Scan for the cell matching the given text and deliver its [X, Y] coordinate at center. 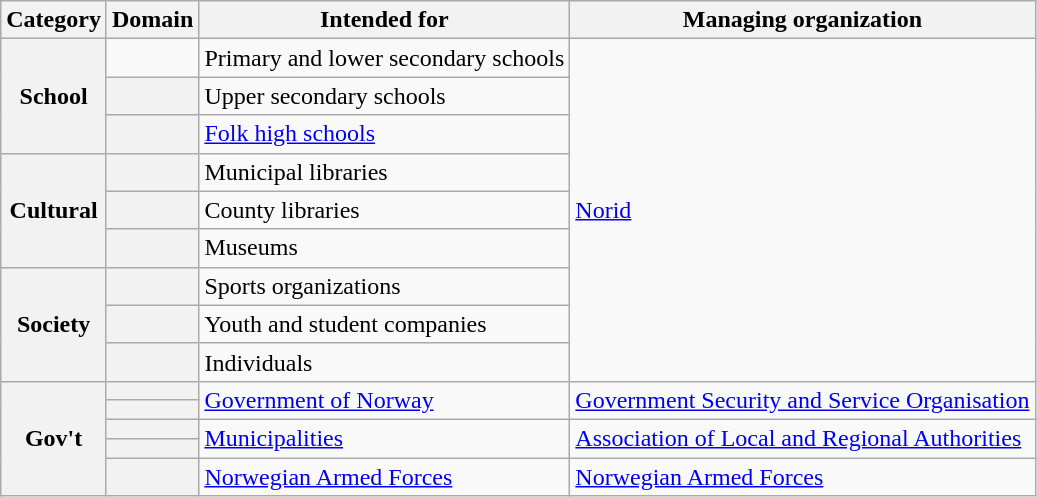
Museums [384, 248]
Youth and student companies [384, 324]
Primary and lower secondary schools [384, 58]
Folk high schools [384, 134]
Government Security and Service Organisation [802, 400]
Association of Local and Regional Authorities [802, 438]
Municipalities [384, 438]
Municipal libraries [384, 172]
Category [54, 20]
School [54, 96]
County libraries [384, 210]
Society [54, 324]
Upper secondary schools [384, 96]
Government of Norway [384, 400]
Intended for [384, 20]
Individuals [384, 362]
Managing organization [802, 20]
Domain [152, 20]
Gov't [54, 438]
Norid [802, 210]
Cultural [54, 210]
Sports organizations [384, 286]
